Provide the [x, y] coordinate of the cell's center where the given text is located.  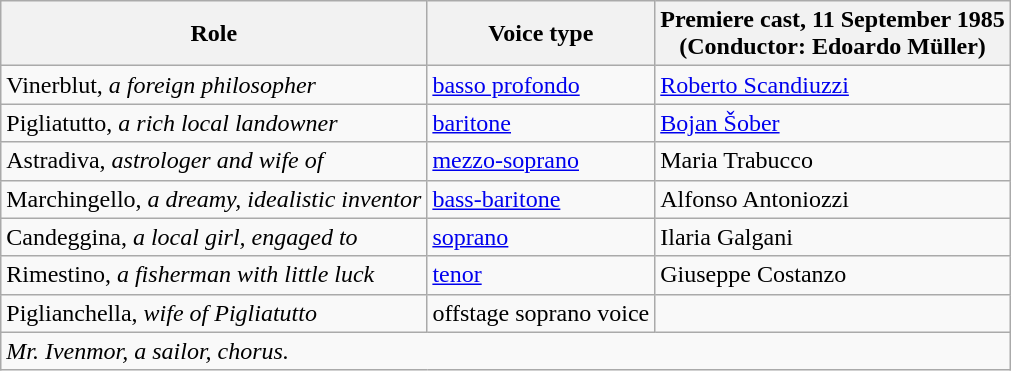
Candeggina, a local girl, engaged to [214, 237]
baritone [541, 123]
Role [214, 34]
Pigliatutto, a rich local landowner [214, 123]
Voice type [541, 34]
Alfonso Antoniozzi [833, 199]
Maria Trabucco [833, 161]
mezzo-soprano [541, 161]
Premiere cast, 11 September 1985(Conductor: Edoardo Müller) [833, 34]
basso profondo [541, 85]
Vinerblut, a foreign philosopher [214, 85]
Piglianchella, wife of Pigliatutto [214, 313]
bass-baritone [541, 199]
Giuseppe Costanzo [833, 275]
tenor [541, 275]
Mr. Ivenmor, a sailor, chorus. [506, 351]
Astradiva, astrologer and wife of [214, 161]
Ilaria Galgani [833, 237]
offstage soprano voice [541, 313]
Bojan Šober [833, 123]
Roberto Scandiuzzi [833, 85]
Marchingello, a dreamy, idealistic inventor [214, 199]
soprano [541, 237]
Rimestino, a fisherman with little luck [214, 275]
